Search for the cell housing the specified text and yield its (x, y) center coordinate. 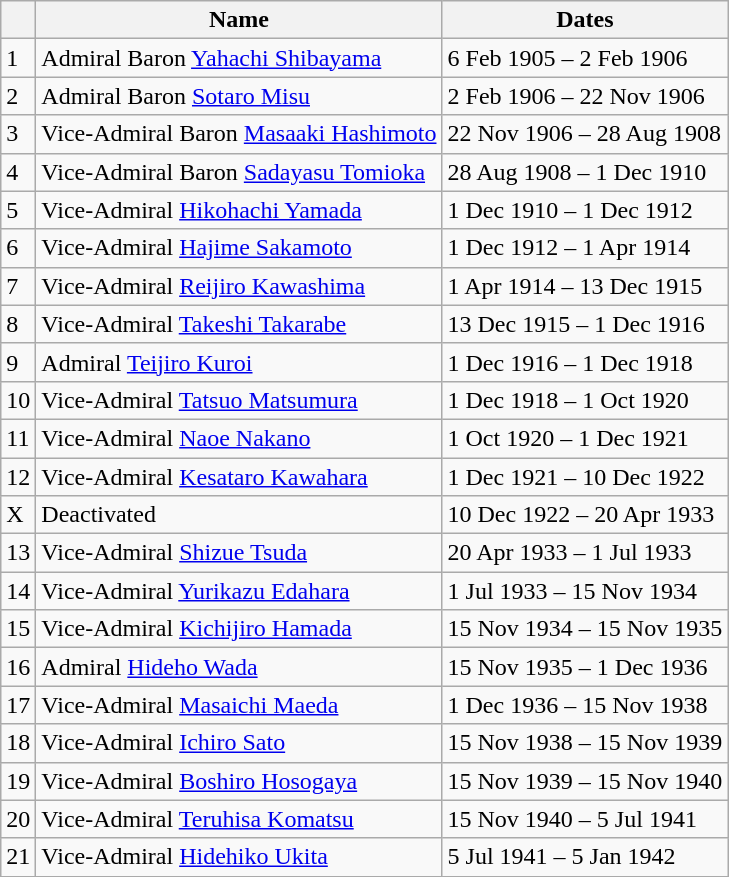
Vice-Admiral Boshiro Hosogaya (239, 781)
Name (239, 20)
Admiral Baron Yahachi Shibayama (239, 58)
10 (18, 400)
17 (18, 705)
Vice-Admiral Naoe Nakano (239, 438)
1 Dec 1910 – 1 Dec 1912 (585, 210)
Vice-Admiral Teruhisa Komatsu (239, 819)
1 Dec 1936 – 15 Nov 1938 (585, 705)
5 (18, 210)
1 Apr 1914 – 13 Dec 1915 (585, 286)
Vice-Admiral Takeshi Takarabe (239, 324)
X (18, 515)
13 Dec 1915 – 1 Dec 1916 (585, 324)
Admiral Teijiro Kuroi (239, 362)
Admiral Baron Sotaro Misu (239, 96)
Vice-Admiral Masaichi Maeda (239, 705)
14 (18, 591)
Vice-Admiral Yurikazu Edahara (239, 591)
3 (18, 134)
28 Aug 1908 – 1 Dec 1910 (585, 172)
Vice-Admiral Shizue Tsuda (239, 553)
10 Dec 1922 – 20 Apr 1933 (585, 515)
15 (18, 629)
19 (18, 781)
2 Feb 1906 – 22 Nov 1906 (585, 96)
4 (18, 172)
18 (18, 743)
20 (18, 819)
1 Dec 1916 – 1 Dec 1918 (585, 362)
Deactivated (239, 515)
2 (18, 96)
15 Nov 1935 – 1 Dec 1936 (585, 667)
13 (18, 553)
Vice-Admiral Tatsuo Matsumura (239, 400)
Dates (585, 20)
11 (18, 438)
1 Dec 1912 – 1 Apr 1914 (585, 248)
1 Jul 1933 – 15 Nov 1934 (585, 591)
9 (18, 362)
7 (18, 286)
6 Feb 1905 – 2 Feb 1906 (585, 58)
1 (18, 58)
1 Oct 1920 – 1 Dec 1921 (585, 438)
16 (18, 667)
Vice-Admiral Kesataro Kawahara (239, 477)
Vice-Admiral Baron Sadayasu Tomioka (239, 172)
15 Nov 1934 – 15 Nov 1935 (585, 629)
15 Nov 1939 – 15 Nov 1940 (585, 781)
20 Apr 1933 – 1 Jul 1933 (585, 553)
Vice-Admiral Baron Masaaki Hashimoto (239, 134)
5 Jul 1941 – 5 Jan 1942 (585, 857)
15 Nov 1938 – 15 Nov 1939 (585, 743)
21 (18, 857)
Vice-Admiral Hikohachi Yamada (239, 210)
Vice-Admiral Ichiro Sato (239, 743)
22 Nov 1906 – 28 Aug 1908 (585, 134)
8 (18, 324)
Vice-Admiral Hajime Sakamoto (239, 248)
15 Nov 1940 – 5 Jul 1941 (585, 819)
6 (18, 248)
Vice-Admiral Hidehiko Ukita (239, 857)
Vice-Admiral Kichijiro Hamada (239, 629)
1 Dec 1921 – 10 Dec 1922 (585, 477)
Vice-Admiral Reijiro Kawashima (239, 286)
12 (18, 477)
1 Dec 1918 – 1 Oct 1920 (585, 400)
Admiral Hideho Wada (239, 667)
